Scan for the cell matching the given text and deliver its [X, Y] coordinate at center. 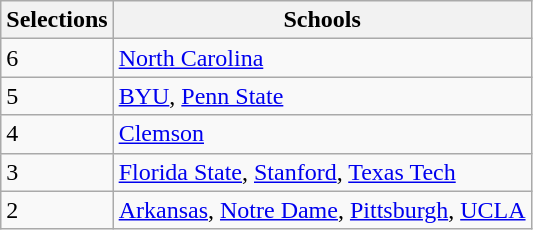
4 [57, 134]
Florida State, Stanford, Texas Tech [322, 172]
Schools [322, 20]
Arkansas, Notre Dame, Pittsburgh, UCLA [322, 210]
3 [57, 172]
Clemson [322, 134]
2 [57, 210]
North Carolina [322, 58]
5 [57, 96]
6 [57, 58]
BYU, Penn State [322, 96]
Selections [57, 20]
